Identify which cell holds the provided text, then report its [X, Y] central coordinate. 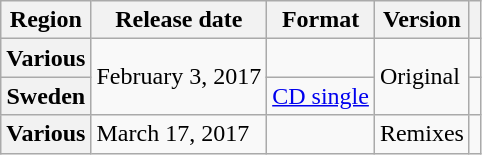
Format [321, 20]
February 3, 2017 [179, 77]
Version [422, 20]
Region [46, 20]
Sweden [46, 96]
Remixes [422, 134]
CD single [321, 96]
Release date [179, 20]
March 17, 2017 [179, 134]
Original [422, 77]
